Provide the (X, Y) coordinate of the cell's center where the given text is located.  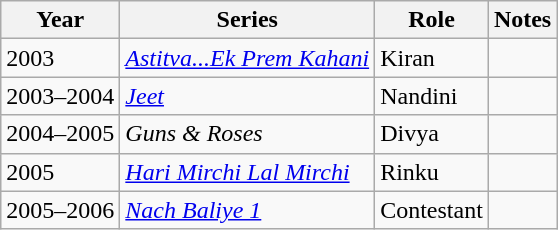
Nach Baliye 1 (248, 210)
2003–2004 (60, 96)
Astitva...Ek Prem Kahani (248, 58)
Nandini (432, 96)
Role (432, 20)
Rinku (432, 172)
Kiran (432, 58)
Series (248, 20)
Year (60, 20)
2004–2005 (60, 134)
2005 (60, 172)
Jeet (248, 96)
Guns & Roses (248, 134)
2003 (60, 58)
Contestant (432, 210)
Hari Mirchi Lal Mirchi (248, 172)
2005–2006 (60, 210)
Divya (432, 134)
Notes (522, 20)
